Provide the [X, Y] coordinate of the cell's center where the given text is located.  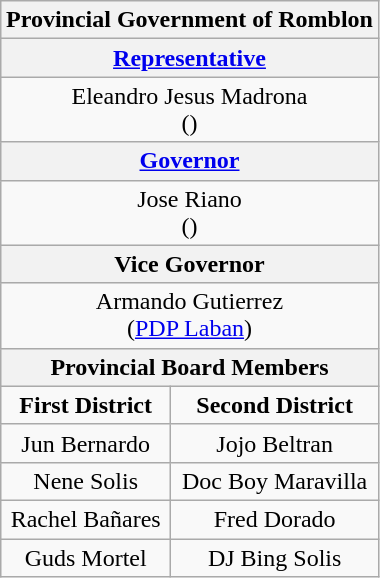
Eleandro Jesus Madrona() [190, 110]
Provincial Board Members [190, 367]
Second District [275, 405]
Rachel Bañares [86, 519]
DJ Bing Solis [275, 557]
Governor [190, 161]
Guds Mortel [86, 557]
Jojo Beltran [275, 443]
First District [86, 405]
Jose Riano() [190, 212]
Vice Governor [190, 264]
Representative [190, 58]
Jun Bernardo [86, 443]
Doc Boy Maravilla [275, 481]
Provincial Government of Romblon [190, 20]
Fred Dorado [275, 519]
Nene Solis [86, 481]
Armando Gutierrez(PDP Laban) [190, 316]
